Locate the cell with the specified text and output its (x, y) center coordinate. 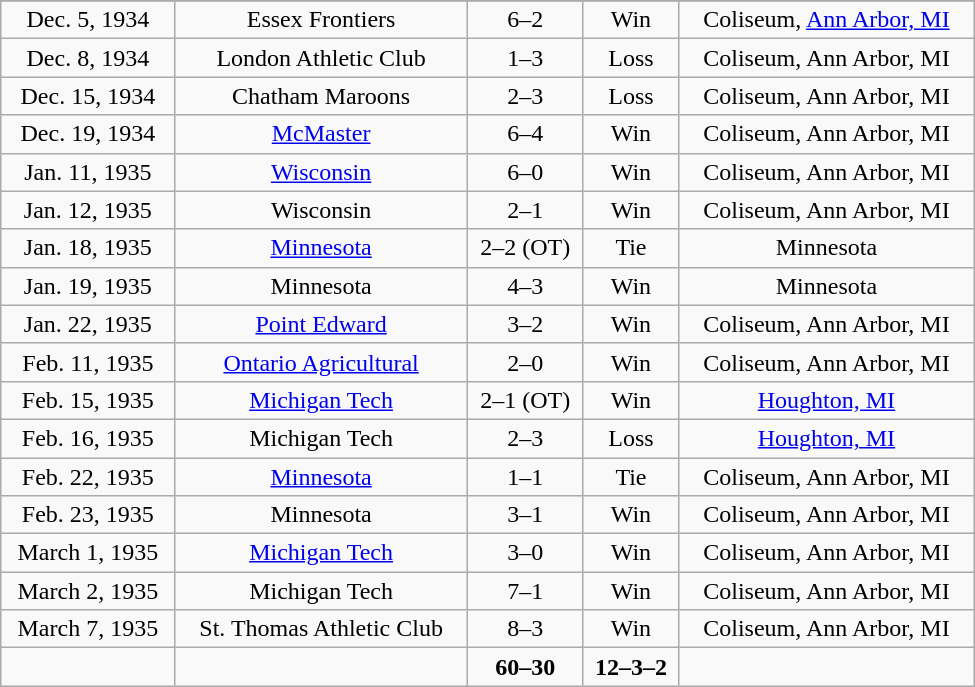
Chatham Maroons (321, 96)
McMaster (321, 134)
2–1 (525, 210)
Feb. 22, 1935 (88, 477)
Dec. 15, 1934 (88, 96)
60–30 (525, 667)
Jan. 22, 1935 (88, 324)
1–3 (525, 58)
7–1 (525, 591)
Jan. 19, 1935 (88, 286)
Jan. 11, 1935 (88, 172)
4–3 (525, 286)
Feb. 23, 1935 (88, 515)
Jan. 18, 1935 (88, 248)
Feb. 15, 1935 (88, 400)
2–1 (OT) (525, 400)
8–3 (525, 629)
6–2 (525, 20)
London Athletic Club (321, 58)
Jan. 12, 1935 (88, 210)
2–2 (OT) (525, 248)
Ontario Agricultural (321, 362)
Point Edward (321, 324)
Essex Frontiers (321, 20)
Dec. 5, 1934 (88, 20)
2–0 (525, 362)
3–0 (525, 553)
3–1 (525, 515)
12–3–2 (630, 667)
Feb. 16, 1935 (88, 438)
1–1 (525, 477)
March 1, 1935 (88, 553)
Dec. 19, 1934 (88, 134)
March 2, 1935 (88, 591)
3–2 (525, 324)
6–0 (525, 172)
Feb. 11, 1935 (88, 362)
St. Thomas Athletic Club (321, 629)
6–4 (525, 134)
March 7, 1935 (88, 629)
Dec. 8, 1934 (88, 58)
